Scan for the cell matching the given text and deliver its [X, Y] coordinate at center. 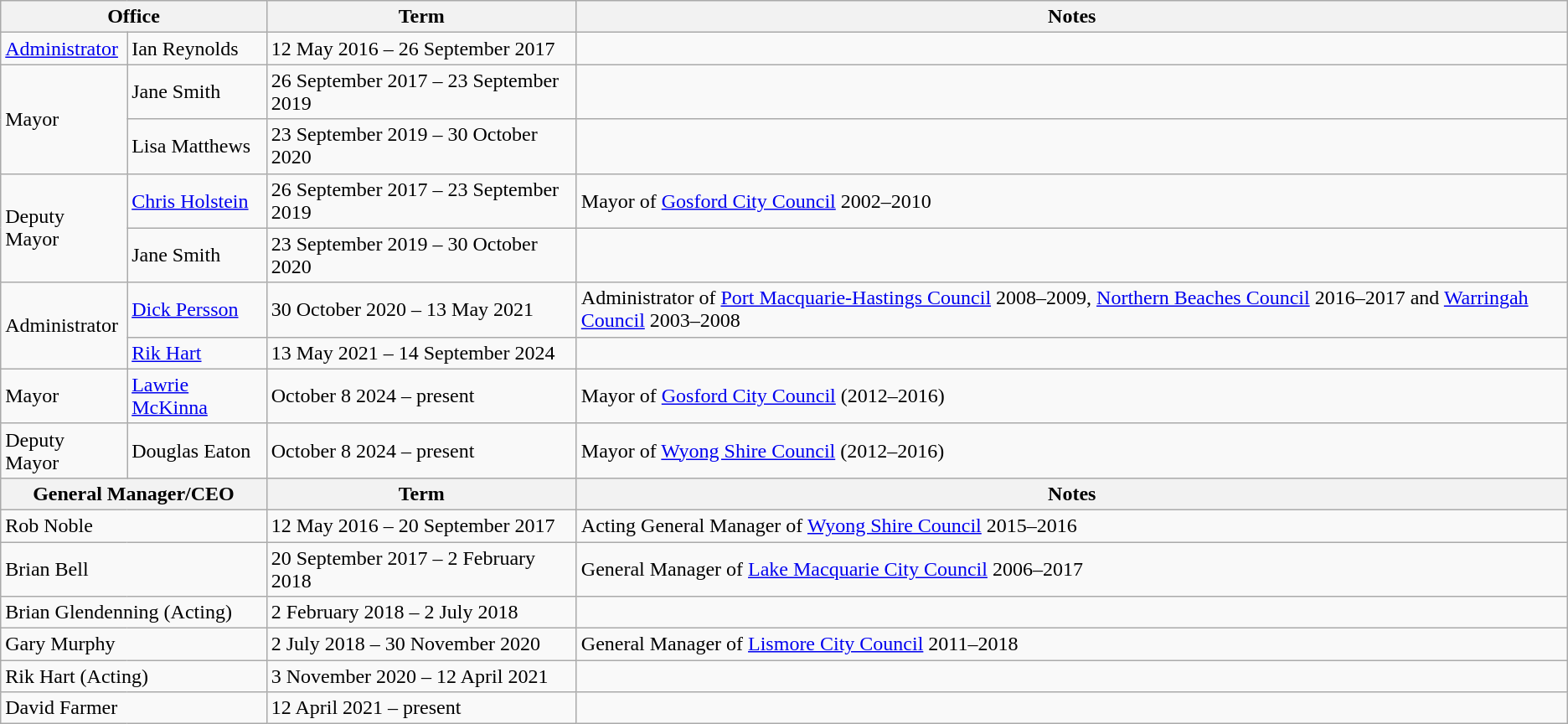
Gary Murphy [134, 644]
General Manager/CEO [134, 494]
Lawrie McKinna [198, 396]
Ian Reynolds [198, 49]
12 May 2016 – 20 September 2017 [421, 525]
13 May 2021 – 14 September 2024 [421, 353]
Rik Hart (Acting) [134, 676]
Rob Noble [134, 525]
Chris Holstein [198, 201]
20 September 2017 – 2 February 2018 [421, 568]
Office [134, 17]
3 November 2020 – 12 April 2021 [421, 676]
2 July 2018 – 30 November 2020 [421, 644]
Rik Hart [198, 353]
Lisa Matthews [198, 146]
David Farmer [134, 708]
Brian Glendenning (Acting) [134, 613]
Mayor of Gosford City Council (2012–2016) [1072, 396]
Douglas Eaton [198, 451]
Acting General Manager of Wyong Shire Council 2015–2016 [1072, 525]
General Manager of Lismore City Council 2011–2018 [1072, 644]
2 February 2018 – 2 July 2018 [421, 613]
Administrator of Port Macquarie-Hastings Council 2008–2009, Northern Beaches Council 2016–2017 and Warringah Council 2003–2008 [1072, 310]
12 April 2021 – present [421, 708]
30 October 2020 – 13 May 2021 [421, 310]
Mayor of Wyong Shire Council (2012–2016) [1072, 451]
Brian Bell [134, 568]
12 May 2016 – 26 September 2017 [421, 49]
General Manager of Lake Macquarie City Council 2006–2017 [1072, 568]
Mayor of Gosford City Council 2002–2010 [1072, 201]
Dick Persson [198, 310]
